Detect which cell encompasses the target text, then output its (X, Y) center coordinate. 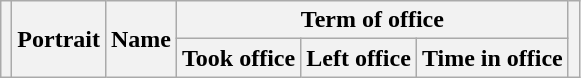
Took office (239, 58)
Term of office (373, 20)
Portrait (59, 39)
Left office (359, 58)
Time in office (492, 58)
Name (140, 39)
